Detect which cell encompasses the target text, then output its (x, y) center coordinate. 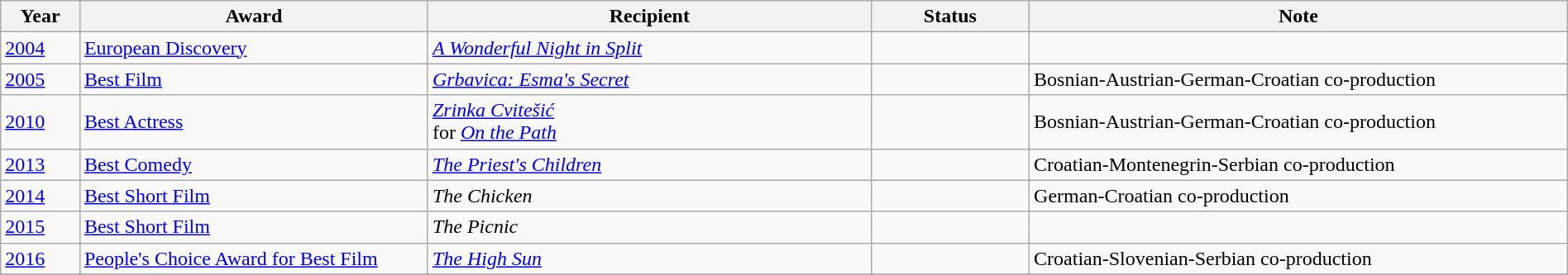
2013 (41, 164)
German-Croatian co-production (1298, 196)
Note (1298, 17)
2014 (41, 196)
Best Film (253, 79)
Zrinka Cvitešić for On the Path (649, 122)
Status (949, 17)
2015 (41, 227)
Best Comedy (253, 164)
The High Sun (649, 258)
Best Actress (253, 122)
Croatian-Montenegrin-Serbian co-production (1298, 164)
People's Choice Award for Best Film (253, 258)
The Priest's Children (649, 164)
Grbavica: Esma's Secret (649, 79)
A Wonderful Night in Split (649, 48)
2010 (41, 122)
Croatian-Slovenian-Serbian co-production (1298, 258)
2004 (41, 48)
The Picnic (649, 227)
Award (253, 17)
2016 (41, 258)
Recipient (649, 17)
The Chicken (649, 196)
2005 (41, 79)
Year (41, 17)
European Discovery (253, 48)
